Identify which cell holds the provided text, then report its [X, Y] central coordinate. 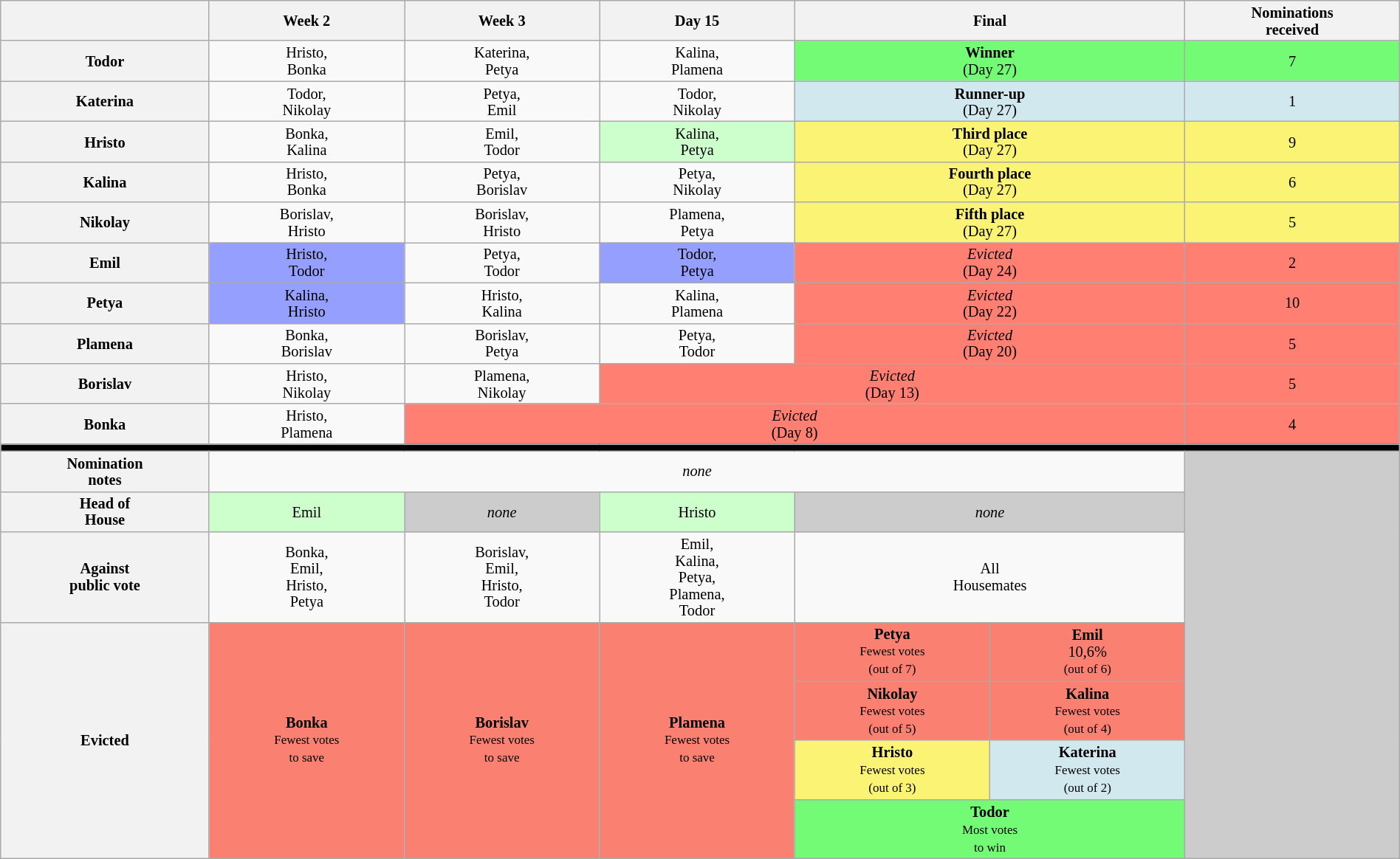
PetyaFewest votes(out of 7) [892, 652]
Kalina,Petya [697, 142]
Third place(Day 27) [989, 142]
KalinaFewest votes(out of 4) [1088, 711]
TodorMost votesto win [989, 829]
Evicted(Day 24) [989, 263]
Week 2 [306, 21]
Bonka,Emil,Hristo,Petya [306, 577]
Fourth place(Day 27) [989, 182]
1 [1292, 102]
10 [1292, 303]
7 [1292, 61]
Hristo,Todor [306, 263]
Emil,Kalina,Petya,Plamena,Todor [697, 577]
Bonka,Kalina [306, 142]
4 [1292, 424]
Emil10,6%(out of 6) [1088, 652]
Day 15 [697, 21]
Winner(Day 27) [989, 61]
PlamenaFewest votesto save [697, 741]
Borislav,Petya [502, 344]
Kalina,Hristo [306, 303]
KaterinaFewest votes(out of 2) [1088, 770]
Evicted(Day 22) [989, 303]
HristoFewest votes(out of 3) [892, 770]
2 [1292, 263]
Evicted(Day 8) [795, 424]
Runner-up(Day 27) [989, 102]
Evicted(Day 20) [989, 344]
AllHousemates [989, 577]
Head ofHouse [105, 512]
Evicted [105, 741]
Petya,Borislav [502, 182]
Katerina [105, 102]
Final [989, 21]
Katerina,Petya [502, 61]
Week 3 [502, 21]
Hristo,Kalina [502, 303]
6 [1292, 182]
Fifth place(Day 27) [989, 223]
NikolayFewest votes(out of 5) [892, 711]
Kalina [105, 182]
Todor,Petya [697, 263]
Bonka [105, 424]
BonkaFewest votesto save [306, 741]
Nikolay [105, 223]
9 [1292, 142]
Bonka,Borislav [306, 344]
Petya,Emil [502, 102]
Hristo,Plamena [306, 424]
Hristo,Nikolay [306, 384]
Nominationsreceived [1292, 21]
Plamena [105, 344]
Plamena,Petya [697, 223]
Todor [105, 61]
Nominationnotes [105, 471]
Plamena,Nikolay [502, 384]
Againstpublic vote [105, 577]
Emil,Todor [502, 142]
BorislavFewest votesto save [502, 741]
Borislav [105, 384]
Evicted(Day 13) [892, 384]
Petya,Nikolay [697, 182]
Petya [105, 303]
Borislav,Emil,Hristo,Todor [502, 577]
